Search for the cell housing the specified text and yield its [X, Y] center coordinate. 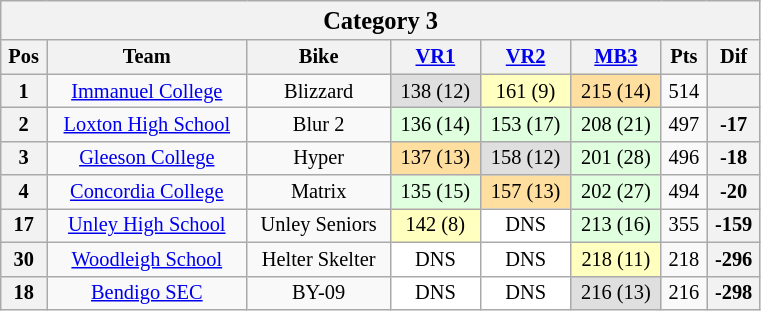
17 [24, 225]
135 (15) [435, 192]
136 (14) [435, 124]
Blizzard [318, 91]
-18 [734, 158]
142 (8) [435, 225]
Concordia College [148, 192]
213 (16) [616, 225]
Immanuel College [148, 91]
202 (27) [616, 192]
Unley High School [148, 225]
497 [684, 124]
Gleeson College [148, 158]
208 (21) [616, 124]
Bike [318, 57]
215 (14) [616, 91]
494 [684, 192]
216 (13) [616, 293]
Bendigo SEC [148, 293]
Blur 2 [318, 124]
-20 [734, 192]
BY-09 [318, 293]
18 [24, 293]
216 [684, 293]
Pts [684, 57]
Loxton High School [148, 124]
218 (11) [616, 259]
1 [24, 91]
Pos [24, 57]
-159 [734, 225]
Matrix [318, 192]
30 [24, 259]
-298 [734, 293]
201 (28) [616, 158]
496 [684, 158]
-17 [734, 124]
VR2 [525, 57]
2 [24, 124]
157 (13) [525, 192]
158 (12) [525, 158]
VR1 [435, 57]
Woodleigh School [148, 259]
Unley Seniors [318, 225]
Dif [734, 57]
161 (9) [525, 91]
-296 [734, 259]
355 [684, 225]
514 [684, 91]
Category 3 [381, 20]
3 [24, 158]
4 [24, 192]
Hyper [318, 158]
Team [148, 57]
153 (17) [525, 124]
Helter Skelter [318, 259]
MB3 [616, 57]
138 (12) [435, 91]
218 [684, 259]
137 (13) [435, 158]
